Capture the cell that displays the provided text and extract its [x, y] central coordinate. 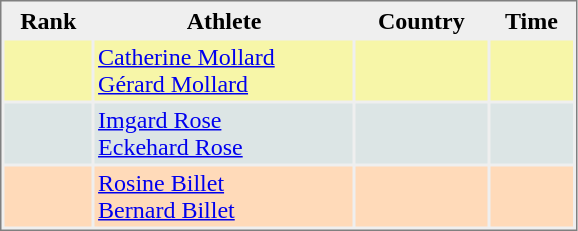
Imgard RoseEckehard Rose [224, 134]
Athlete [224, 20]
Catherine MollardGérard Mollard [224, 70]
Rosine BilletBernard Billet [224, 196]
Country [422, 20]
Rank [48, 20]
Time [532, 20]
